Detect which cell encompasses the target text, then output its [X, Y] center coordinate. 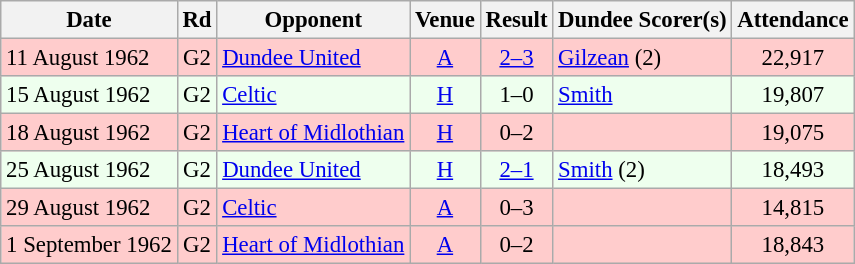
14,815 [793, 208]
15 August 1962 [89, 95]
Opponent [314, 20]
25 August 1962 [89, 170]
Smith [642, 95]
Dundee Scorer(s) [642, 20]
18,843 [793, 245]
19,807 [793, 95]
11 August 1962 [89, 58]
18 August 1962 [89, 133]
1–0 [516, 95]
18,493 [793, 170]
Result [516, 20]
Date [89, 20]
2–3 [516, 58]
2–1 [516, 170]
Gilzean (2) [642, 58]
0–3 [516, 208]
Attendance [793, 20]
29 August 1962 [89, 208]
1 September 1962 [89, 245]
Venue [446, 20]
19,075 [793, 133]
Rd [197, 20]
22,917 [793, 58]
Smith (2) [642, 170]
